Pinpoint the cell where the given text exists, returning its [x, y] midpoint coordinate. 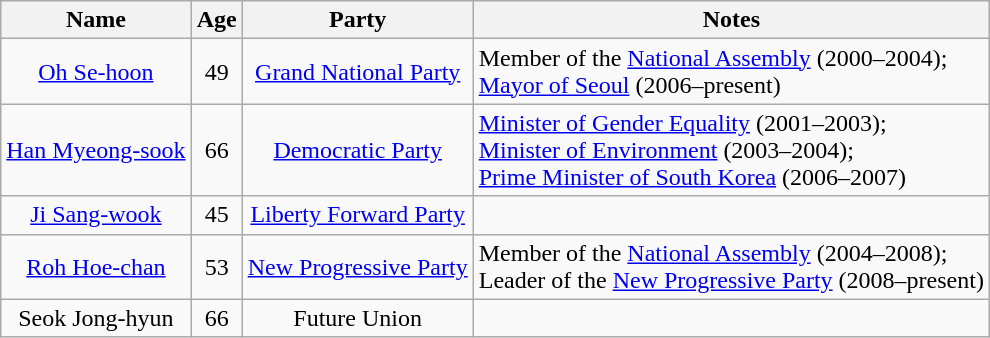
Name [96, 20]
Member of the National Assembly (2000–2004);Mayor of Seoul (2006–present) [731, 72]
53 [216, 266]
Future Union [358, 318]
Democratic Party [358, 150]
Seok Jong-hyun [96, 318]
Oh Se-hoon [96, 72]
Roh Hoe-chan [96, 266]
New Progressive Party [358, 266]
Member of the National Assembly (2004–2008);Leader of the New Progressive Party (2008–present) [731, 266]
Age [216, 20]
Grand National Party [358, 72]
Liberty Forward Party [358, 215]
Han Myeong-sook [96, 150]
Ji Sang-wook [96, 215]
Notes [731, 20]
49 [216, 72]
Party [358, 20]
45 [216, 215]
Minister of Gender Equality (2001–2003);Minister of Environment (2003–2004);Prime Minister of South Korea (2006–2007) [731, 150]
